Identify which cell holds the provided text, then report its [X, Y] central coordinate. 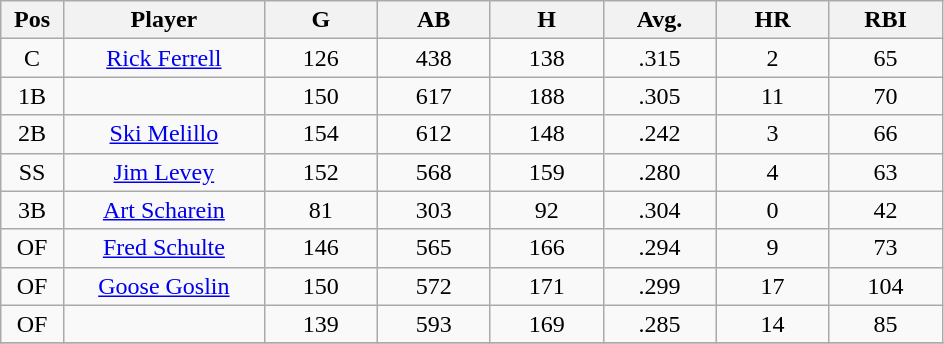
152 [320, 172]
SS [32, 172]
593 [434, 324]
171 [546, 286]
92 [546, 210]
.294 [660, 248]
104 [886, 286]
17 [772, 286]
.280 [660, 172]
Avg. [660, 20]
146 [320, 248]
169 [546, 324]
C [32, 58]
4 [772, 172]
126 [320, 58]
3 [772, 134]
565 [434, 248]
.315 [660, 58]
42 [886, 210]
.285 [660, 324]
438 [434, 58]
148 [546, 134]
303 [434, 210]
1B [32, 96]
RBI [886, 20]
3B [32, 210]
Player [164, 20]
154 [320, 134]
Pos [32, 20]
166 [546, 248]
0 [772, 210]
Goose Goslin [164, 286]
65 [886, 58]
AB [434, 20]
G [320, 20]
H [546, 20]
11 [772, 96]
66 [886, 134]
.299 [660, 286]
Fred Schulte [164, 248]
Jim Levey [164, 172]
2 [772, 58]
612 [434, 134]
9 [772, 248]
63 [886, 172]
81 [320, 210]
188 [546, 96]
85 [886, 324]
617 [434, 96]
.305 [660, 96]
572 [434, 286]
Ski Melillo [164, 134]
138 [546, 58]
.304 [660, 210]
14 [772, 324]
Art Scharein [164, 210]
Rick Ferrell [164, 58]
70 [886, 96]
159 [546, 172]
139 [320, 324]
HR [772, 20]
568 [434, 172]
.242 [660, 134]
2B [32, 134]
73 [886, 248]
